From the cell containing the given text, extract its center point as [X, Y] coordinate. 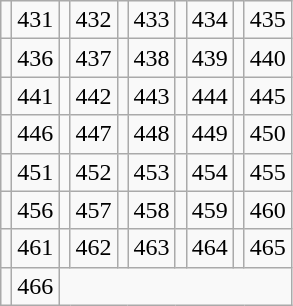
461 [36, 248]
459 [210, 210]
440 [268, 58]
441 [36, 96]
442 [94, 96]
452 [94, 172]
438 [152, 58]
462 [94, 248]
464 [210, 248]
455 [268, 172]
458 [152, 210]
463 [152, 248]
446 [36, 134]
460 [268, 210]
451 [36, 172]
456 [36, 210]
450 [268, 134]
454 [210, 172]
437 [94, 58]
439 [210, 58]
453 [152, 172]
448 [152, 134]
466 [36, 286]
449 [210, 134]
434 [210, 20]
436 [36, 58]
431 [36, 20]
445 [268, 96]
465 [268, 248]
457 [94, 210]
443 [152, 96]
433 [152, 20]
447 [94, 134]
435 [268, 20]
432 [94, 20]
444 [210, 96]
